Provide the (x, y) coordinate of the cell's center where the given text is located.  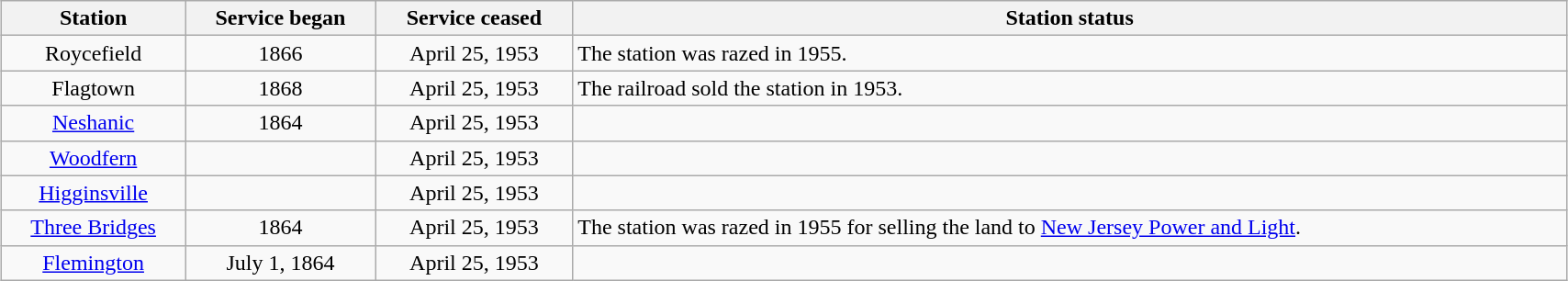
Roycefield (94, 53)
1866 (281, 53)
Station (94, 18)
Flagtown (94, 88)
Station status (1070, 18)
The station was razed in 1955. (1070, 53)
Woodfern (94, 158)
The railroad sold the station in 1953. (1070, 88)
The station was razed in 1955 for selling the land to New Jersey Power and Light. (1070, 228)
1868 (281, 88)
Flemington (94, 263)
Neshanic (94, 123)
Three Bridges (94, 228)
Service ceased (474, 18)
July 1, 1864 (281, 263)
Higginsville (94, 193)
Service began (281, 18)
